Return (x, y) of the center of cell containing provided text 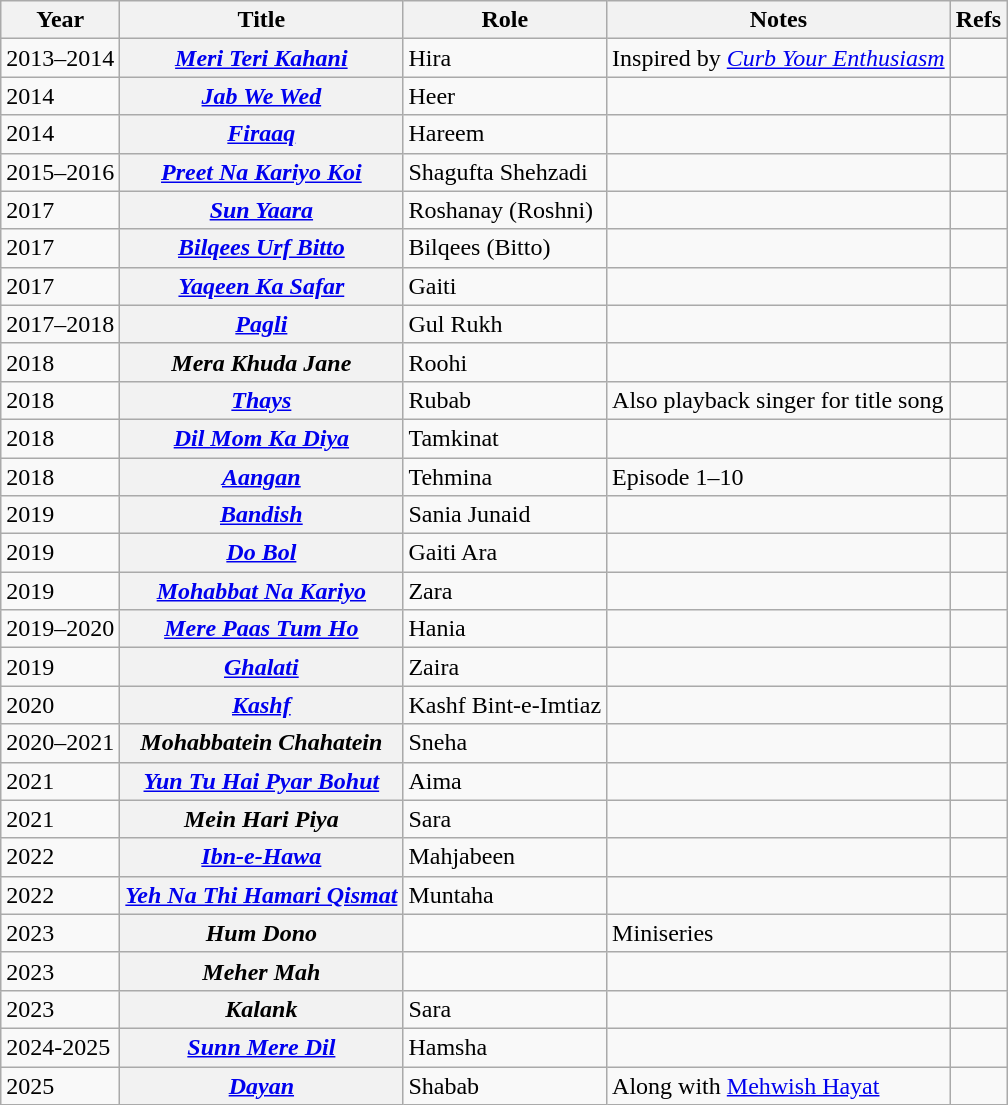
Jab We Wed (262, 96)
Mere Paas Tum Ho (262, 629)
Heer (505, 96)
Rubab (505, 400)
Muntaha (505, 895)
Hum Dono (262, 933)
Also playback singer for title song (779, 400)
Dil Mom Ka Diya (262, 438)
Dayan (262, 1085)
Tamkinat (505, 438)
Gul Rukh (505, 324)
Year (60, 20)
Firaaq (262, 134)
Thays (262, 400)
2024-2025 (60, 1047)
2020–2021 (60, 743)
Roshanay (Roshni) (505, 210)
Role (505, 20)
Mein Hari Piya (262, 819)
Refs (978, 20)
Shagufta Shehzadi (505, 172)
Yun Tu Hai Pyar Bohut (262, 781)
Ibn-e-Hawa (262, 857)
Bilqees Urf Bitto (262, 248)
Sun Yaara (262, 210)
Mera Khuda Jane (262, 362)
Shabab (505, 1085)
Title (262, 20)
Hamsha (505, 1047)
Aima (505, 781)
Bilqees (Bitto) (505, 248)
2019–2020 (60, 629)
Kalank (262, 1009)
2025 (60, 1085)
Miniseries (779, 933)
Meher Mah (262, 971)
Hareem (505, 134)
Ghalati (262, 667)
2013–2014 (60, 58)
Roohi (505, 362)
Zaira (505, 667)
Mohabbat Na Kariyo (262, 591)
Hania (505, 629)
Mohabbatein Chahatein (262, 743)
Aangan (262, 477)
Tehmina (505, 477)
Zara (505, 591)
Mahjabeen (505, 857)
Meri Teri Kahani (262, 58)
Yeh Na Thi Hamari Qismat (262, 895)
Episode 1–10 (779, 477)
2015–2016 (60, 172)
Sunn Mere Dil (262, 1047)
Kashf (262, 705)
Bandish (262, 515)
Gaiti (505, 286)
Pagli (262, 324)
Hira (505, 58)
2017–2018 (60, 324)
Inspired by Curb Your Enthusiasm (779, 58)
Along with Mehwish Hayat (779, 1085)
Sania Junaid (505, 515)
Preet Na Kariyo Koi (262, 172)
2020 (60, 705)
Notes (779, 20)
Gaiti Ara (505, 553)
Do Bol (262, 553)
Sneha (505, 743)
Yaqeen Ka Safar (262, 286)
Kashf Bint-e-Imtiaz (505, 705)
